Determine the [x, y] coordinate at the center of the cell enclosing the given text.  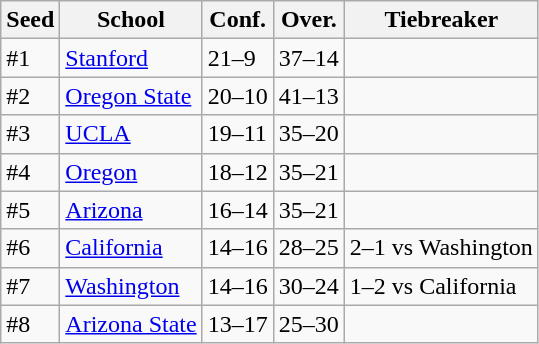
Oregon State [131, 96]
#2 [30, 96]
School [131, 20]
19–11 [238, 134]
California [131, 248]
Conf. [238, 20]
Tiebreaker [441, 20]
#1 [30, 58]
#7 [30, 286]
18–12 [238, 172]
Arizona State [131, 324]
30–24 [308, 286]
UCLA [131, 134]
2–1 vs Washington [441, 248]
Stanford [131, 58]
25–30 [308, 324]
#6 [30, 248]
41–13 [308, 96]
Arizona [131, 210]
#5 [30, 210]
#8 [30, 324]
16–14 [238, 210]
#4 [30, 172]
21–9 [238, 58]
35–20 [308, 134]
1–2 vs California [441, 286]
20–10 [238, 96]
Seed [30, 20]
Washington [131, 286]
37–14 [308, 58]
Oregon [131, 172]
#3 [30, 134]
28–25 [308, 248]
Over. [308, 20]
13–17 [238, 324]
